Find where the given text appears and provide that cell's center as [X, Y] coordinate. 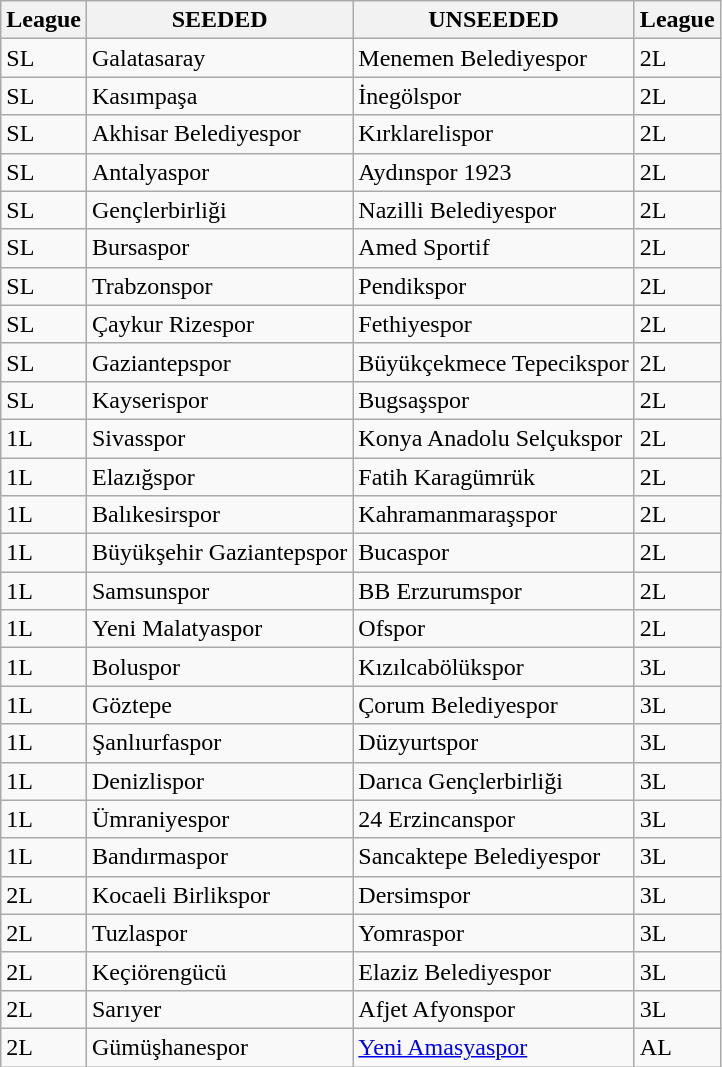
Sivasspor [219, 438]
Tuzlaspor [219, 933]
Gençlerbirliği [219, 210]
Yomraspor [494, 933]
Elaziz Belediyespor [494, 971]
Sarıyer [219, 1009]
Bursaspor [219, 248]
Göztepe [219, 705]
Akhisar Belediyespor [219, 134]
Çaykur Rizespor [219, 324]
Bandırmaspor [219, 857]
Konya Anadolu Selçukspor [494, 438]
Aydınspor 1923 [494, 172]
Yeni Malatyaspor [219, 629]
Düzyurtspor [494, 743]
Amed Sportif [494, 248]
Samsunspor [219, 591]
Kırklarelispor [494, 134]
Bugsaşspor [494, 400]
BB Erzurumspor [494, 591]
SEEDED [219, 20]
Bucaspor [494, 553]
Balıkesirspor [219, 515]
Menemen Belediyespor [494, 58]
Kayserispor [219, 400]
Antalyaspor [219, 172]
Boluspor [219, 667]
24 Erzincanspor [494, 819]
Büyükçekmece Tepecikspor [494, 362]
İnegölspor [494, 96]
Büyükşehir Gaziantepspor [219, 553]
Gümüşhanespor [219, 1047]
Çorum Belediyespor [494, 705]
Kasımpaşa [219, 96]
Keçiörengücü [219, 971]
Yeni Amasyaspor [494, 1047]
Kocaeli Birlikspor [219, 895]
Denizlispor [219, 781]
UNSEEDED [494, 20]
Dersimspor [494, 895]
Fatih Karagümrük [494, 477]
Gaziantepspor [219, 362]
Kahramanmaraşspor [494, 515]
Trabzonspor [219, 286]
Afjet Afyonspor [494, 1009]
Ümraniyespor [219, 819]
Şanlıurfaspor [219, 743]
Ofspor [494, 629]
Kızılcabölükspor [494, 667]
Nazilli Belediyespor [494, 210]
Fethiyespor [494, 324]
Darıca Gençlerbirliği [494, 781]
Pendikspor [494, 286]
Sancaktepe Belediyespor [494, 857]
AL [677, 1047]
Elazığspor [219, 477]
Galatasaray [219, 58]
